Determine the (x, y) coordinate at the center of the cell enclosing the given text.  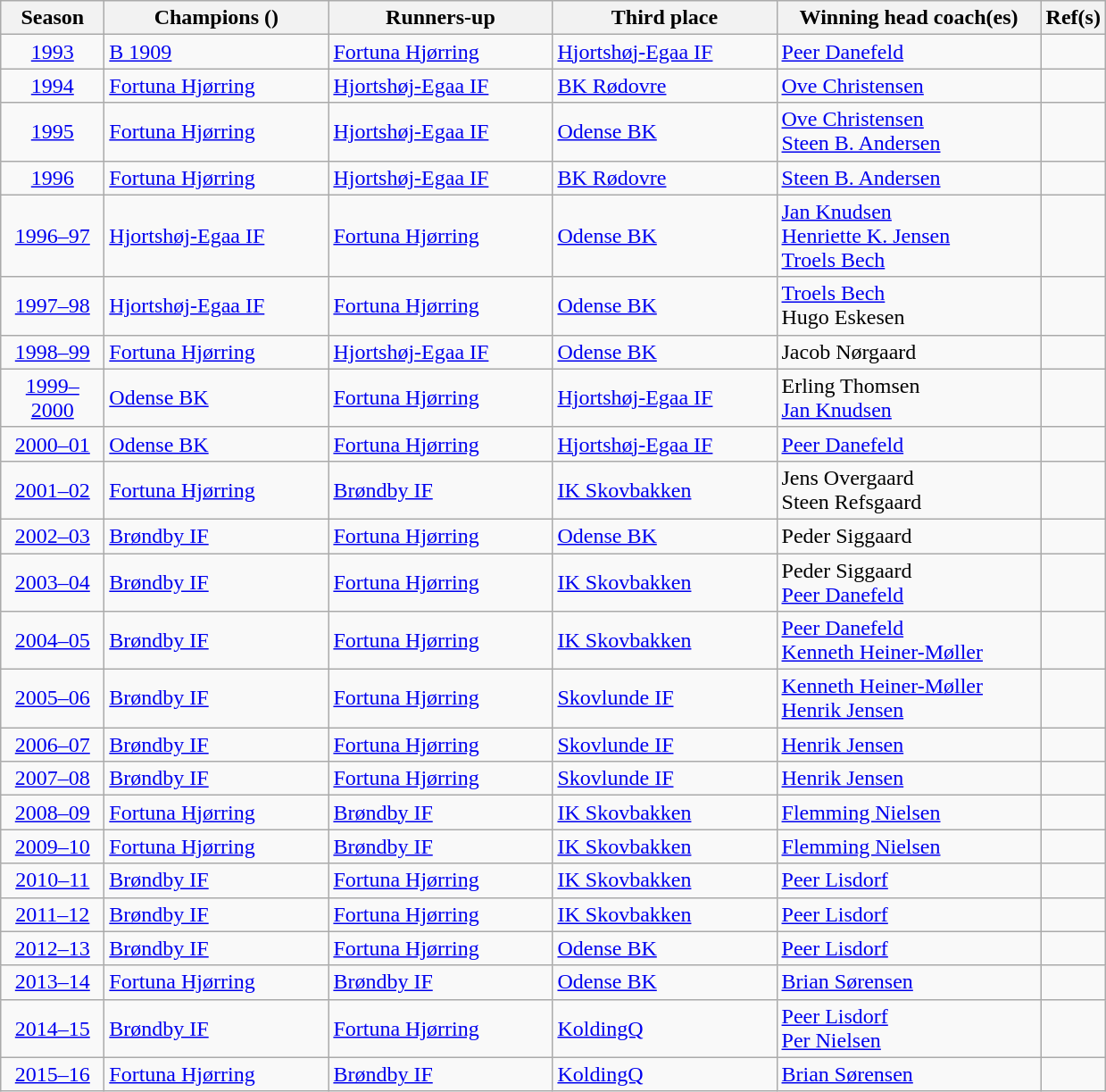
Jan Knudsen Henriette K. Jensen Troels Bech (909, 236)
2004–05 (53, 641)
Season (53, 18)
Steen B. Andersen (909, 178)
1996 (53, 178)
2009–10 (53, 846)
Kenneth Heiner-Møller Henrik Jensen (909, 698)
Runners-up (441, 18)
Peder Siggaard (909, 536)
1999–2000 (53, 398)
Ref(s) (1073, 18)
Peer Danefeld Kenneth Heiner-Møller (909, 641)
Champions () (216, 18)
2000–01 (53, 444)
2002–03 (53, 536)
2015–16 (53, 1074)
2011–12 (53, 914)
2001–02 (53, 489)
Jens Overgaard Steen Refsgaard (909, 489)
2013–14 (53, 982)
Erling Thomsen Jan Knudsen (909, 398)
B 1909 (216, 52)
2006–07 (53, 745)
2012–13 (53, 948)
Jacob Nørgaard (909, 352)
2005–06 (53, 698)
1996–97 (53, 236)
2003–04 (53, 582)
Winning head coach(es) (909, 18)
Troels Bech Hugo Eskesen (909, 305)
Peer Lisdorf Per Nielsen (909, 1029)
2010–11 (53, 880)
1998–99 (53, 352)
2014–15 (53, 1029)
Ove Christensen Steen B. Andersen (909, 132)
1997–98 (53, 305)
1994 (53, 86)
Peder Siggaard Peer Danefeld (909, 582)
Ove Christensen (909, 86)
2008–09 (53, 813)
1993 (53, 52)
Third place (664, 18)
1995 (53, 132)
2007–08 (53, 779)
